From the cell containing the given text, extract its center point as [x, y] coordinate. 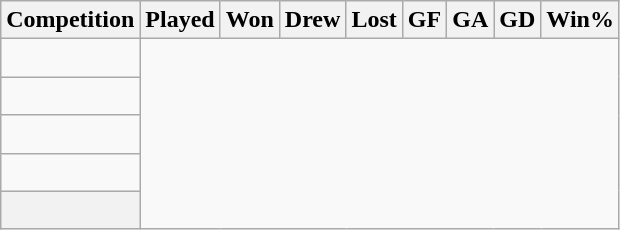
GA [470, 20]
Competition [70, 20]
Win% [580, 20]
Won [250, 20]
GF [424, 20]
Lost [374, 20]
GD [518, 20]
Played [180, 20]
Drew [312, 20]
